Capture the cell that displays the provided text and extract its (X, Y) central coordinate. 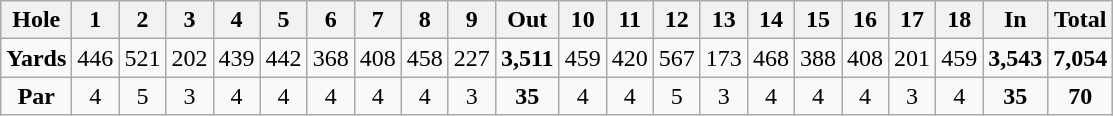
14 (770, 20)
Par (36, 96)
11 (630, 20)
7 (378, 20)
368 (330, 58)
1 (96, 20)
439 (236, 58)
17 (912, 20)
173 (724, 58)
388 (818, 58)
458 (424, 58)
Yards (36, 58)
9 (472, 20)
446 (96, 58)
Hole (36, 20)
7,054 (1080, 58)
3,511 (527, 58)
10 (582, 20)
202 (190, 58)
6 (330, 20)
468 (770, 58)
420 (630, 58)
201 (912, 58)
227 (472, 58)
3,543 (1016, 58)
13 (724, 20)
12 (676, 20)
567 (676, 58)
16 (866, 20)
Total (1080, 20)
442 (284, 58)
In (1016, 20)
18 (960, 20)
Out (527, 20)
15 (818, 20)
2 (142, 20)
8 (424, 20)
70 (1080, 96)
521 (142, 58)
